Detect which cell encompasses the target text, then output its (X, Y) center coordinate. 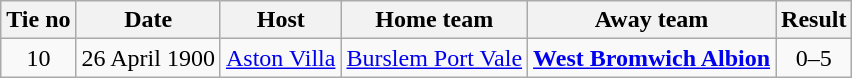
26 April 1900 (148, 58)
Tie no (38, 20)
Host (280, 20)
Burslem Port Vale (434, 58)
Date (148, 20)
West Bromwich Albion (652, 58)
Result (814, 20)
10 (38, 58)
Home team (434, 20)
0–5 (814, 58)
Away team (652, 20)
Aston Villa (280, 58)
